Output the (x, y) coordinate of the center of the cell containing the given text.  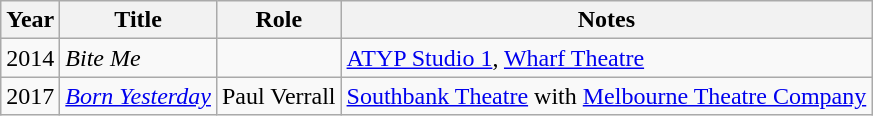
Role (278, 20)
2014 (30, 58)
Notes (606, 20)
Year (30, 20)
Bite Me (138, 58)
ATYP Studio 1, Wharf Theatre (606, 58)
2017 (30, 96)
Title (138, 20)
Southbank Theatre with Melbourne Theatre Company (606, 96)
Born Yesterday (138, 96)
Paul Verrall (278, 96)
